Detect which cell encompasses the target text, then output its [x, y] center coordinate. 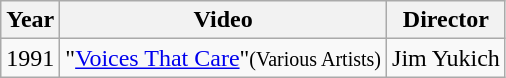
Year [30, 20]
Video [224, 20]
1991 [30, 58]
"Voices That Care"(Various Artists) [224, 58]
Director [446, 20]
Jim Yukich [446, 58]
